From the cell containing the given text, extract its center point as (x, y) coordinate. 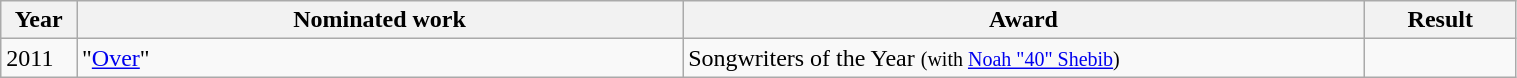
Award (1024, 20)
Year (39, 20)
"Over" (379, 58)
Result (1440, 20)
Songwriters of the Year (with Noah "40" Shebib) (1024, 58)
Nominated work (379, 20)
2011 (39, 58)
